Identify which cell holds the provided text, then report its [X, Y] central coordinate. 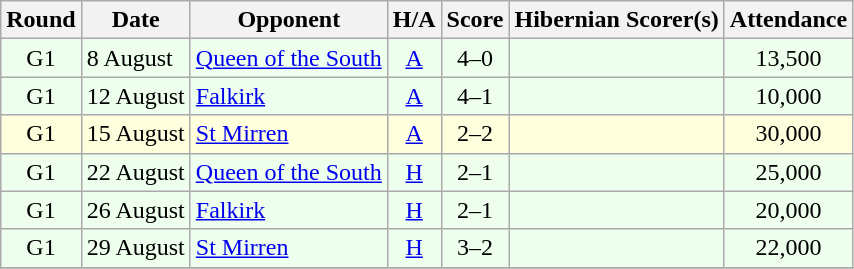
22 August [136, 172]
10,000 [788, 96]
Opponent [288, 20]
Round [41, 20]
3–2 [475, 248]
Date [136, 20]
8 August [136, 58]
Score [475, 20]
Hibernian Scorer(s) [616, 20]
H/A [414, 20]
20,000 [788, 210]
30,000 [788, 134]
22,000 [788, 248]
12 August [136, 96]
25,000 [788, 172]
4–0 [475, 58]
13,500 [788, 58]
26 August [136, 210]
Attendance [788, 20]
4–1 [475, 96]
29 August [136, 248]
15 August [136, 134]
2–2 [475, 134]
